Determine the [X, Y] coordinate at the center of the cell enclosing the given text.  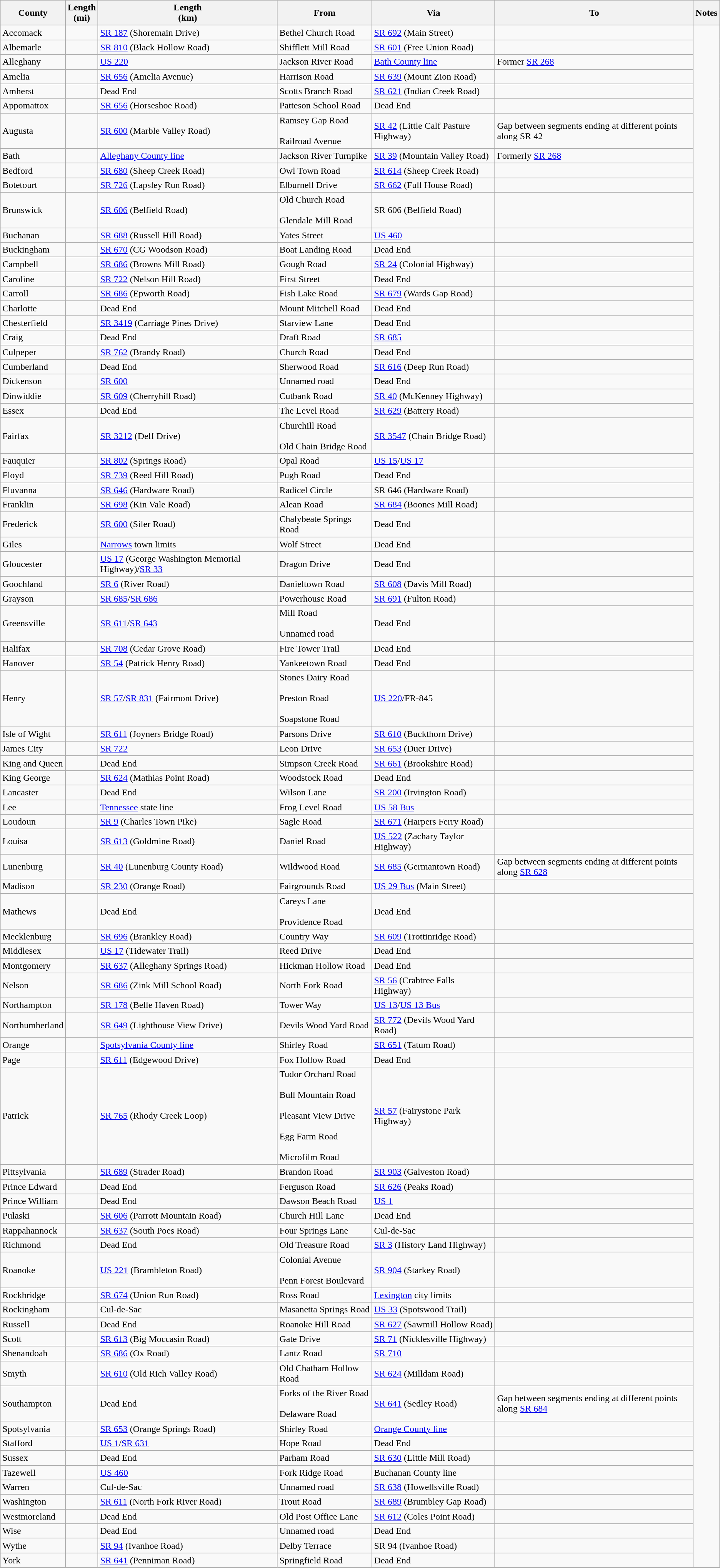
SR 601 (Free Union Road) [433, 47]
Stafford [33, 1443]
SR 609 (Trottinridge Road) [433, 936]
SR 671 (Harpers Ferry Road) [433, 822]
Owl Town Road [325, 170]
SR 708 (Cedar Grove Road) [188, 648]
Old Church RoadGlendale Mill Road [325, 210]
SR 613 (Big Moccasin Road) [188, 1339]
Warren [33, 1487]
Charlotte [33, 308]
SR 689 (Strader Road) [188, 1172]
Lee [33, 807]
Cumberland [33, 367]
Draft Road [325, 338]
SR 9 (Charles Town Pike) [188, 822]
US 58 Bus [433, 807]
SR 762 (Brandy Road) [188, 352]
Old Chatham Hollow Road [325, 1373]
US 17 (Tidewater Trail) [188, 951]
Bath [33, 156]
Lantz Road [325, 1354]
Buchanan County line [433, 1473]
SR 641 (Penniman Road) [188, 1560]
SR 637 (South Poes Road) [188, 1230]
US 15/US 17 [433, 461]
Parham Road [325, 1458]
SR 611/SR 643 [188, 624]
Fairfax [33, 436]
SR 627 (Sawmill Hollow Road) [433, 1324]
Spotsylvania County line [188, 1045]
SR 42 (Little Calf Pasture Highway) [433, 131]
Gap between segments ending at different points along SR 628 [594, 866]
Gap between segments ending at different points along SR 684 [594, 1403]
Appomattox [33, 106]
County [33, 13]
SR 903 (Galveston Road) [433, 1172]
SR 637 (Alleghany Springs Road) [188, 966]
Roanoke Hill Road [325, 1324]
Powerhouse Road [325, 599]
SR 656 (Horseshoe Road) [188, 106]
Narrows town limits [188, 544]
Notes [707, 13]
Dawson Beach Road [325, 1201]
Formerly SR 268 [594, 156]
Jackson River Road [325, 62]
Delby Terrace [325, 1546]
SR 600 (Marble Valley Road) [188, 131]
Bath County line [433, 62]
Wolf Street [325, 544]
SR 653 (Duer Drive) [433, 748]
SR 621 (Indian Creek Road) [433, 91]
US 33 (Spotswood Trail) [433, 1310]
Spotsylvania [33, 1428]
Smyth [33, 1373]
Caroline [33, 279]
Sherwood Road [325, 367]
Church Road [325, 352]
King George [33, 778]
Lunenburg [33, 866]
Forks of the River RoadDelaware Road [325, 1403]
Rappahannock [33, 1230]
US 220/FR-845 [433, 698]
SR 651 (Tatum Road) [433, 1045]
SR 698 (Kin Vale Road) [188, 505]
SR 680 (Sheep Creek Road) [188, 170]
Trout Road [325, 1502]
Southampton [33, 1403]
Parsons Drive [325, 734]
Fish Lake Road [325, 294]
SR 686 (Zink Mill School Road) [188, 986]
SR 57/SR 831 (Fairmont Drive) [188, 698]
Fox Hollow Road [325, 1059]
Four Springs Lane [325, 1230]
SR 611 (North Fork River Road) [188, 1502]
Shenandoah [33, 1354]
Former SR 268 [594, 62]
Rockingham [33, 1310]
US 220 [188, 62]
SR 679 (Wards Gap Road) [433, 294]
Yankeetown Road [325, 663]
SR 674 (Union Run Road) [188, 1295]
Alleghany County line [188, 156]
Grayson [33, 599]
SR 57 (Fairystone Park Highway) [433, 1116]
Craig [33, 338]
Albemarle [33, 47]
James City [33, 748]
US 17 (George Washington Memorial Highway)/SR 33 [188, 564]
Bethel Church Road [325, 33]
Nelson [33, 986]
Scott [33, 1339]
Elburnell Drive [325, 185]
Tower Way [325, 1005]
SR 686 (Browns Mill Road) [188, 264]
Amherst [33, 91]
Dragon Drive [325, 564]
Old Treasure Road [325, 1245]
Chalybeate Springs Road [325, 524]
SR 40 (McKenney Highway) [433, 396]
SR 802 (Springs Road) [188, 461]
Northampton [33, 1005]
Montgomery [33, 966]
Ramsey Gap RoadRailroad Avenue [325, 131]
Ferguson Road [325, 1187]
Hope Road [325, 1443]
Mount Mitchell Road [325, 308]
SR 230 (Orange Road) [188, 886]
SR 187 (Shoremain Drive) [188, 33]
Starview Lane [325, 323]
Sussex [33, 1458]
Isle of Wight [33, 734]
SR 772 (Devils Wood Yard Road) [433, 1025]
SR 670 (CG Woodson Road) [188, 250]
Jackson River Turnpike [325, 156]
Alean Road [325, 505]
Brandon Road [325, 1172]
SR 611 (Edgewood Drive) [188, 1059]
Yates Street [325, 235]
SR 641 (Sedley Road) [433, 1403]
US 1/SR 631 [188, 1443]
SR 765 (Rhody Creek Loop) [188, 1116]
SR 638 (Howellsville Road) [433, 1487]
Gate Drive [325, 1339]
SR 685 (Germantown Road) [433, 866]
SR 739 (Reed Hill Road) [188, 475]
Careys LaneProvidence Road [325, 911]
Buckingham [33, 250]
Fluvanna [33, 490]
US 13/US 13 Bus [433, 1005]
SR 630 (Little Mill Road) [433, 1458]
Russell [33, 1324]
Halifax [33, 648]
SR 616 (Deep Run Road) [433, 367]
SR 661 (Brookshire Road) [433, 763]
Scotts Branch Road [325, 91]
Daniel Road [325, 842]
Mathews [33, 911]
Pittsylvania [33, 1172]
Fork Ridge Road [325, 1473]
Harrison Road [325, 76]
SR 629 (Battery Road) [433, 411]
North Fork Road [325, 986]
Via [433, 13]
SR 600 (Siler Road) [188, 524]
Tudor Orchard RoadBull Mountain RoadPleasant View DriveEgg Farm RoadMicrofilm Road [325, 1116]
Length(km) [188, 13]
Madison [33, 886]
Patrick [33, 1116]
Radicel Circle [325, 490]
Bedford [33, 170]
Church Hill Lane [325, 1216]
Woodstock Road [325, 778]
Gap between segments ending at different points along SR 42 [594, 131]
Carroll [33, 294]
Franklin [33, 505]
Page [33, 1059]
SR 6 (River Road) [188, 584]
Alleghany [33, 62]
Dinwiddie [33, 396]
From [325, 13]
SR 688 (Russell Hill Road) [188, 235]
Roanoke [33, 1270]
Mecklenburg [33, 936]
SR 689 (Brumbley Gap Road) [433, 1502]
Sagle Road [325, 822]
Ross Road [325, 1295]
Frederick [33, 524]
SR 685/SR 686 [188, 599]
US 221 (Brambleton Road) [188, 1270]
Tennessee state line [188, 807]
Orange [33, 1045]
Washington [33, 1502]
SR 613 (Goldmine Road) [188, 842]
SR 606 (Parrott Mountain Road) [188, 1216]
US 29 Bus (Main Street) [433, 886]
SR 722 [188, 748]
Westmoreland [33, 1516]
SR 710 [433, 1354]
SR 624 (Mathias Point Road) [188, 778]
SR 178 (Belle Haven Road) [188, 1005]
SR 614 (Sheep Creek Road) [433, 170]
Floyd [33, 475]
Wythe [33, 1546]
SR 54 (Patrick Henry Road) [188, 663]
Accomack [33, 33]
Pugh Road [325, 475]
The Level Road [325, 411]
SR 39 (Mountain Valley Road) [433, 156]
Hanover [33, 663]
SR 3 (History Land Highway) [433, 1245]
Chesterfield [33, 323]
Essex [33, 411]
Amelia [33, 76]
SR 608 (Davis Mill Road) [433, 584]
SR 24 (Colonial Highway) [433, 264]
SR 904 (Starkey Road) [433, 1270]
Wilson Lane [325, 792]
SR 609 (Cherryhill Road) [188, 396]
Prince William [33, 1201]
Pulaski [33, 1216]
Length(mi) [82, 13]
SR 726 (Lapsley Run Road) [188, 185]
SR 610 (Old Rich Valley Road) [188, 1373]
Lexington city limits [433, 1295]
Patteson School Road [325, 106]
SR 610 (Buckthorn Drive) [433, 734]
First Street [325, 279]
SR 722 (Nelson Hill Road) [188, 279]
SR 3419 (Carriage Pines Drive) [188, 323]
Cutbank Road [325, 396]
Simpson Creek Road [325, 763]
SR 684 (Boones Mill Road) [433, 505]
SR 56 (Crabtree Falls Highway) [433, 986]
SR 600 [188, 381]
Danieltown Road [325, 584]
Campbell [33, 264]
SR 810 (Black Hollow Road) [188, 47]
Springfield Road [325, 1560]
Northumberland [33, 1025]
King and Queen [33, 763]
Fire Tower Trail [325, 648]
Augusta [33, 131]
US 522 (Zachary Taylor Highway) [433, 842]
Mill RoadUnnamed road [325, 624]
Frog Level Road [325, 807]
Hickman Hollow Road [325, 966]
Colonial AvenuePenn Forest Boulevard [325, 1270]
Loudoun [33, 822]
Middlesex [33, 951]
SR 662 (Full House Road) [433, 185]
SR 3212 (Delf Drive) [188, 436]
SR 653 (Orange Springs Road) [188, 1428]
York [33, 1560]
Wise [33, 1531]
Tazewell [33, 1473]
Stones Dairy RoadPreston RoadSoapstone Road [325, 698]
Boat Landing Road [325, 250]
Henry [33, 698]
US 1 [433, 1201]
Country Way [325, 936]
Fauquier [33, 461]
SR 3547 (Chain Bridge Road) [433, 436]
Goochland [33, 584]
SR 40 (Lunenburg County Road) [188, 866]
SR 624 (Milldam Road) [433, 1373]
Culpeper [33, 352]
Louisa [33, 842]
SR 200 (Irvington Road) [433, 792]
Greensville [33, 624]
SR 686 (Ox Road) [188, 1354]
Churchill RoadOld Chain Bridge Road [325, 436]
Fairgrounds Road [325, 886]
SR 71 (Nicklesville Highway) [433, 1339]
SR 611 (Joyners Bridge Road) [188, 734]
Botetourt [33, 185]
SR 649 (Lighthouse View Drive) [188, 1025]
Lancaster [33, 792]
Gough Road [325, 264]
Buchanan [33, 235]
Devils Wood Yard Road [325, 1025]
Richmond [33, 1245]
SR 691 (Fulton Road) [433, 599]
SR 696 (Brankley Road) [188, 936]
Brunswick [33, 210]
Shifflett Mill Road [325, 47]
Old Post Office Lane [325, 1516]
Giles [33, 544]
Orange County line [433, 1428]
Rockbridge [33, 1295]
Masanetta Springs Road [325, 1310]
Opal Road [325, 461]
SR 656 (Amelia Avenue) [188, 76]
Gloucester [33, 564]
Leon Drive [325, 748]
SR 692 (Main Street) [433, 33]
SR 612 (Coles Point Road) [433, 1516]
Dickenson [33, 381]
SR 685 [433, 338]
Wildwood Road [325, 866]
SR 639 (Mount Zion Road) [433, 76]
Prince Edward [33, 1187]
Reed Drive [325, 951]
SR 626 (Peaks Road) [433, 1187]
To [594, 13]
SR 686 (Epworth Road) [188, 294]
